Extract the [X, Y] coordinate from the center of the cell holding the provided text.  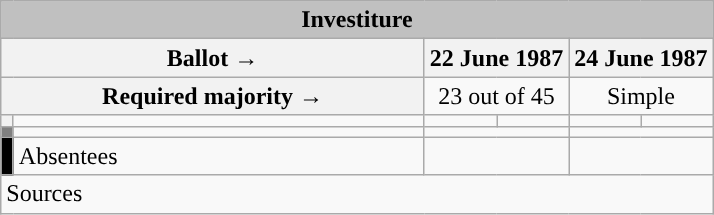
24 June 1987 [641, 58]
Simple [641, 96]
Absentees [218, 156]
23 out of 45 [496, 96]
Required majority → [213, 96]
Investiture [357, 20]
22 June 1987 [496, 58]
Ballot → [213, 58]
Sources [357, 194]
